Detect which cell encompasses the target text, then output its [x, y] center coordinate. 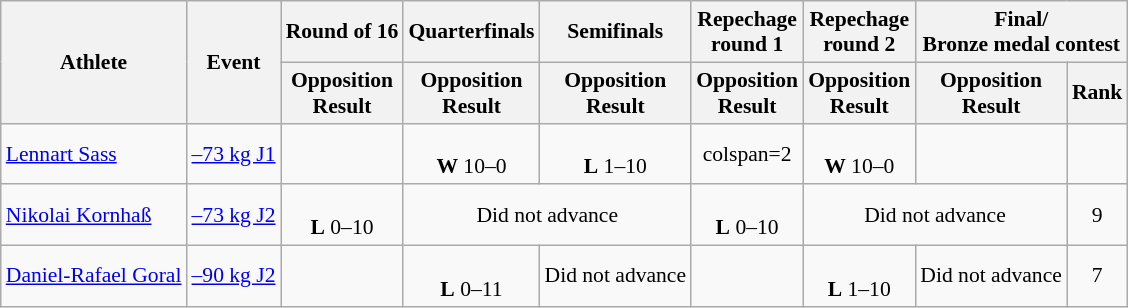
Rank [1098, 92]
L 0–11 [471, 276]
–73 kg J2 [233, 216]
Repechage round 1 [747, 32]
9 [1098, 216]
Daniel-Rafael Goral [94, 276]
Round of 16 [342, 32]
Final/Bronze medal contest [1021, 32]
Semifinals [615, 32]
Lennart Sass [94, 154]
–73 kg J1 [233, 154]
7 [1098, 276]
Event [233, 62]
Nikolai Kornhaß [94, 216]
Quarterfinals [471, 32]
Athlete [94, 62]
Repechage round 2 [859, 32]
colspan=2 [747, 154]
–90 kg J2 [233, 276]
